Search for the cell housing the specified text and yield its (X, Y) center coordinate. 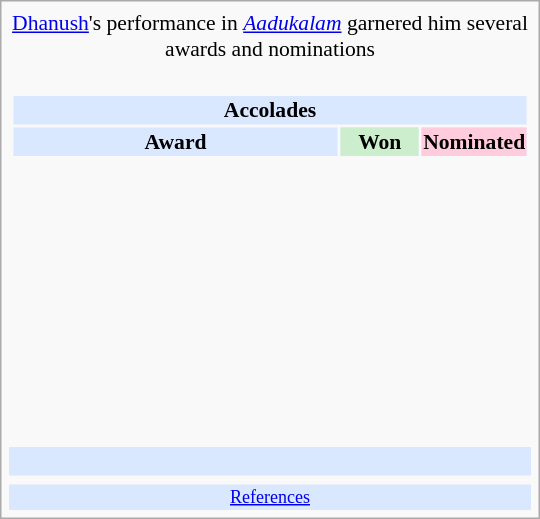
Won (380, 141)
Accolades (270, 110)
Accolades Award Won Nominated (270, 255)
Award (175, 141)
References (270, 497)
Nominated (474, 141)
Dhanush's performance in Aadukalam garnered him several awards and nominations (270, 36)
